For the text-containing cell, return its midpoint in [x, y] coordinate format. 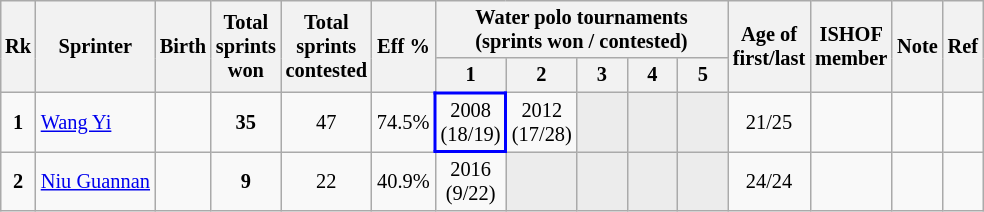
Totalsprintscontested [326, 46]
9 [246, 181]
2016(9/22) [470, 181]
ISHOFmember [851, 46]
74.5% [404, 122]
Eff % [404, 46]
21/25 [769, 122]
Ref [963, 46]
Rk [18, 46]
47 [326, 122]
5 [703, 75]
Water polo tournaments(sprints won / contested) [582, 29]
4 [652, 75]
40.9% [404, 181]
35 [246, 122]
2012(17/28) [541, 122]
24/24 [769, 181]
3 [602, 75]
Birth [183, 46]
2008(18/19) [470, 122]
Sprinter [96, 46]
Totalsprintswon [246, 46]
22 [326, 181]
Niu Guannan [96, 181]
Wang Yi [96, 122]
Age offirst/last [769, 46]
Note [917, 46]
